Pinpoint the cell where the given text exists, returning its [X, Y] midpoint coordinate. 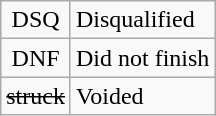
DSQ [36, 20]
DNF [36, 58]
Did not finish [142, 58]
Voided [142, 96]
struck [36, 96]
Disqualified [142, 20]
